Locate the cell with the specified text and output its (x, y) center coordinate. 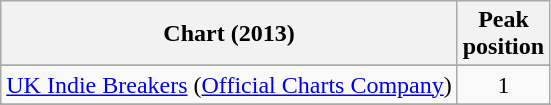
1 (503, 85)
Peakposition (503, 34)
Chart (2013) (229, 34)
UK Indie Breakers (Official Charts Company) (229, 85)
